Locate the cell with the specified text and output its [X, Y] center coordinate. 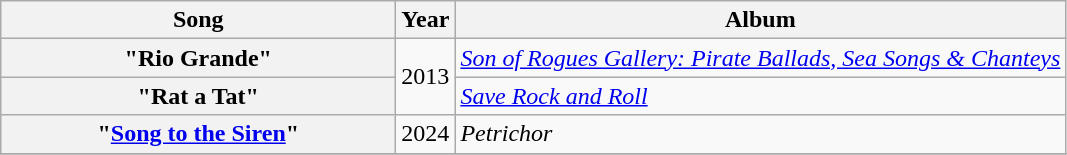
2024 [426, 134]
Album [760, 20]
"Rio Grande" [198, 58]
Song [198, 20]
Year [426, 20]
Save Rock and Roll [760, 96]
Petrichor [760, 134]
Son of Rogues Gallery: Pirate Ballads, Sea Songs & Chanteys [760, 58]
2013 [426, 77]
"Song to the Siren" [198, 134]
"Rat a Tat" [198, 96]
